Find where the given text appears and provide that cell's center as [X, Y] coordinate. 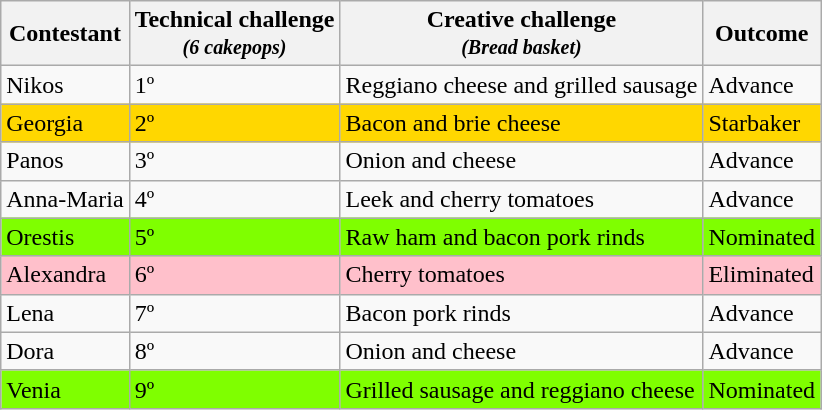
7º [234, 313]
Leek and cherry tomatoes [522, 199]
Bacon pork rinds [522, 313]
Reggiano cheese and grilled sausage [522, 85]
Orestis [65, 237]
Cherry tomatoes [522, 275]
Dora [65, 351]
Creative challenge(Bread basket) [522, 34]
Alexandra [65, 275]
5º [234, 237]
Contestant [65, 34]
Grilled sausage and reggiano cheese [522, 389]
4º [234, 199]
2º [234, 123]
Anna-Maria [65, 199]
Starbaker [762, 123]
Outcome [762, 34]
3º [234, 161]
Georgia [65, 123]
6º [234, 275]
Technical challenge(6 cakepops) [234, 34]
Panos [65, 161]
Bacon and brie cheese [522, 123]
Raw ham and bacon pork rinds [522, 237]
Nikos [65, 85]
Eliminated [762, 275]
8º [234, 351]
9º [234, 389]
1º [234, 85]
Lena [65, 313]
Venia [65, 389]
